Search for the cell housing the specified text and yield its [X, Y] center coordinate. 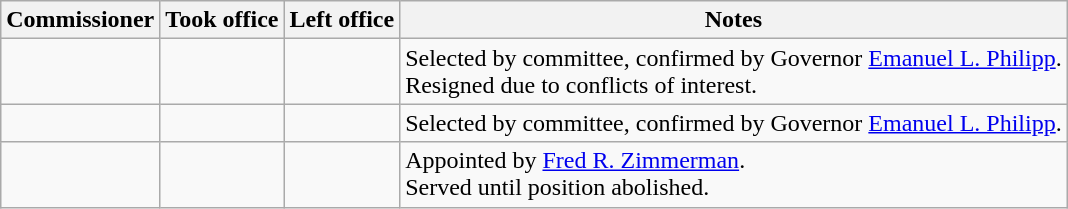
Selected by committee, confirmed by Governor Emanuel L. Philipp.Resigned due to conflicts of interest. [734, 72]
Notes [734, 20]
Took office [222, 20]
Selected by committee, confirmed by Governor Emanuel L. Philipp. [734, 123]
Left office [342, 20]
Commissioner [80, 20]
Appointed by Fred R. Zimmerman.Served until position abolished. [734, 174]
